Find where the given text appears and provide that cell's center as (X, Y) coordinate. 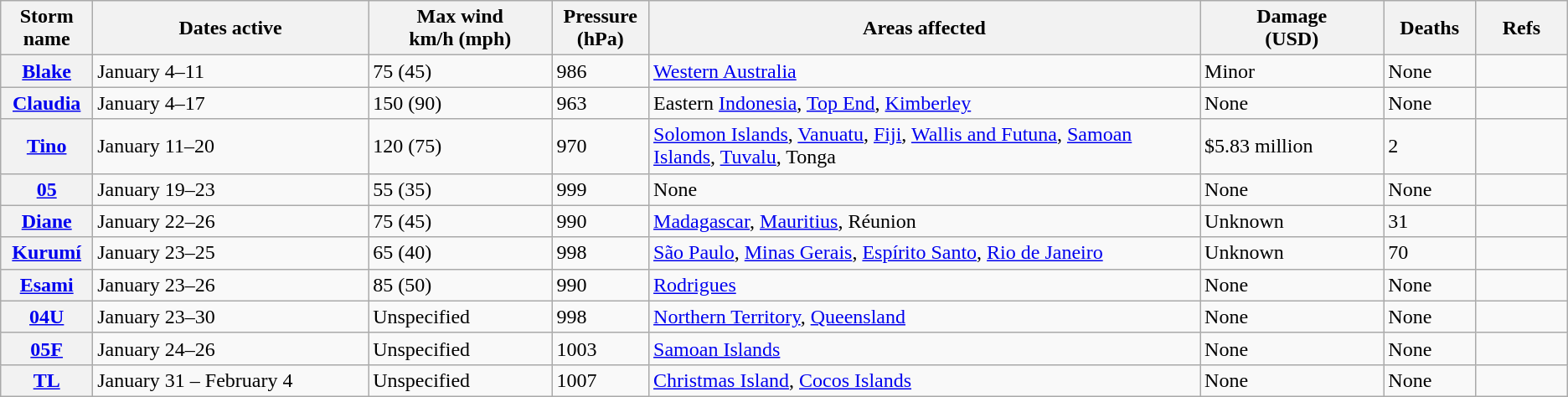
999 (601, 189)
Dates active (231, 28)
65 (40) (461, 253)
January 24–26 (231, 348)
TL (47, 380)
970 (601, 146)
Christmas Island, Cocos Islands (925, 380)
1007 (601, 380)
Claudia (47, 103)
Damage(USD) (1292, 28)
Diane (47, 221)
Refs (1521, 28)
986 (601, 71)
$5.83 million (1292, 146)
January 31 – February 4 (231, 380)
70 (1430, 253)
Kurumí (47, 253)
2 (1430, 146)
Western Australia (925, 71)
Pressure(hPa) (601, 28)
05 (47, 189)
Solomon Islands, Vanuatu, Fiji, Wallis and Futuna, Samoan Islands, Tuvalu, Tonga (925, 146)
Samoan Islands (925, 348)
January 23–30 (231, 317)
31 (1430, 221)
Deaths (1430, 28)
150 (90) (461, 103)
Northern Territory, Queensland (925, 317)
São Paulo, Minas Gerais, Espírito Santo, Rio de Janeiro (925, 253)
04U (47, 317)
January 4–17 (231, 103)
Max windkm/h (mph) (461, 28)
Storm name (47, 28)
January 4–11 (231, 71)
Minor (1292, 71)
January 22–26 (231, 221)
05F (47, 348)
Esami (47, 285)
1003 (601, 348)
Eastern Indonesia, Top End, Kimberley (925, 103)
January 23–26 (231, 285)
January 11–20 (231, 146)
Rodrigues (925, 285)
120 (75) (461, 146)
January 23–25 (231, 253)
January 19–23 (231, 189)
963 (601, 103)
55 (35) (461, 189)
85 (50) (461, 285)
Madagascar, Mauritius, Réunion (925, 221)
Areas affected (925, 28)
Blake (47, 71)
Tino (47, 146)
